For the text-containing cell, return its midpoint in (X, Y) coordinate format. 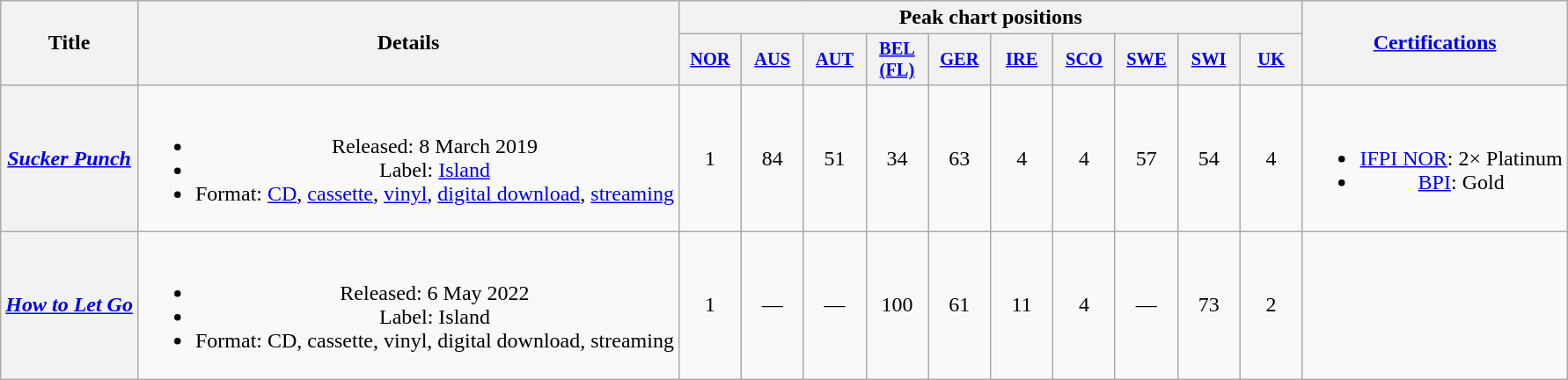
57 (1146, 158)
73 (1209, 306)
IRE (1022, 60)
84 (773, 158)
Released: 8 March 2019Label: IslandFormat: CD, cassette, vinyl, digital download, streaming (408, 158)
Certifications (1434, 43)
54 (1209, 158)
NOR (709, 60)
AUT (834, 60)
SCO (1084, 60)
11 (1022, 306)
UK (1271, 60)
BEL(FL) (898, 60)
61 (959, 306)
100 (898, 306)
Details (408, 43)
Sucker Punch (70, 158)
AUS (773, 60)
Title (70, 43)
2 (1271, 306)
Released: 6 May 2022Label: IslandFormat: CD, cassette, vinyl, digital download, streaming (408, 306)
GER (959, 60)
SWI (1209, 60)
How to Let Go (70, 306)
34 (898, 158)
IFPI NOR: 2× PlatinumBPI: Gold (1434, 158)
51 (834, 158)
SWE (1146, 60)
63 (959, 158)
Peak chart positions (991, 18)
